Determine the (X, Y) coordinate at the center of the cell enclosing the given text.  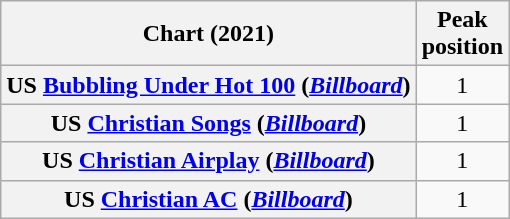
US Christian Songs (Billboard) (208, 123)
US Christian AC (Billboard) (208, 199)
US Christian Airplay (Billboard) (208, 161)
US Bubbling Under Hot 100 (Billboard) (208, 85)
Peakposition (462, 34)
Chart (2021) (208, 34)
